Detect which cell encompasses the target text, then output its [X, Y] center coordinate. 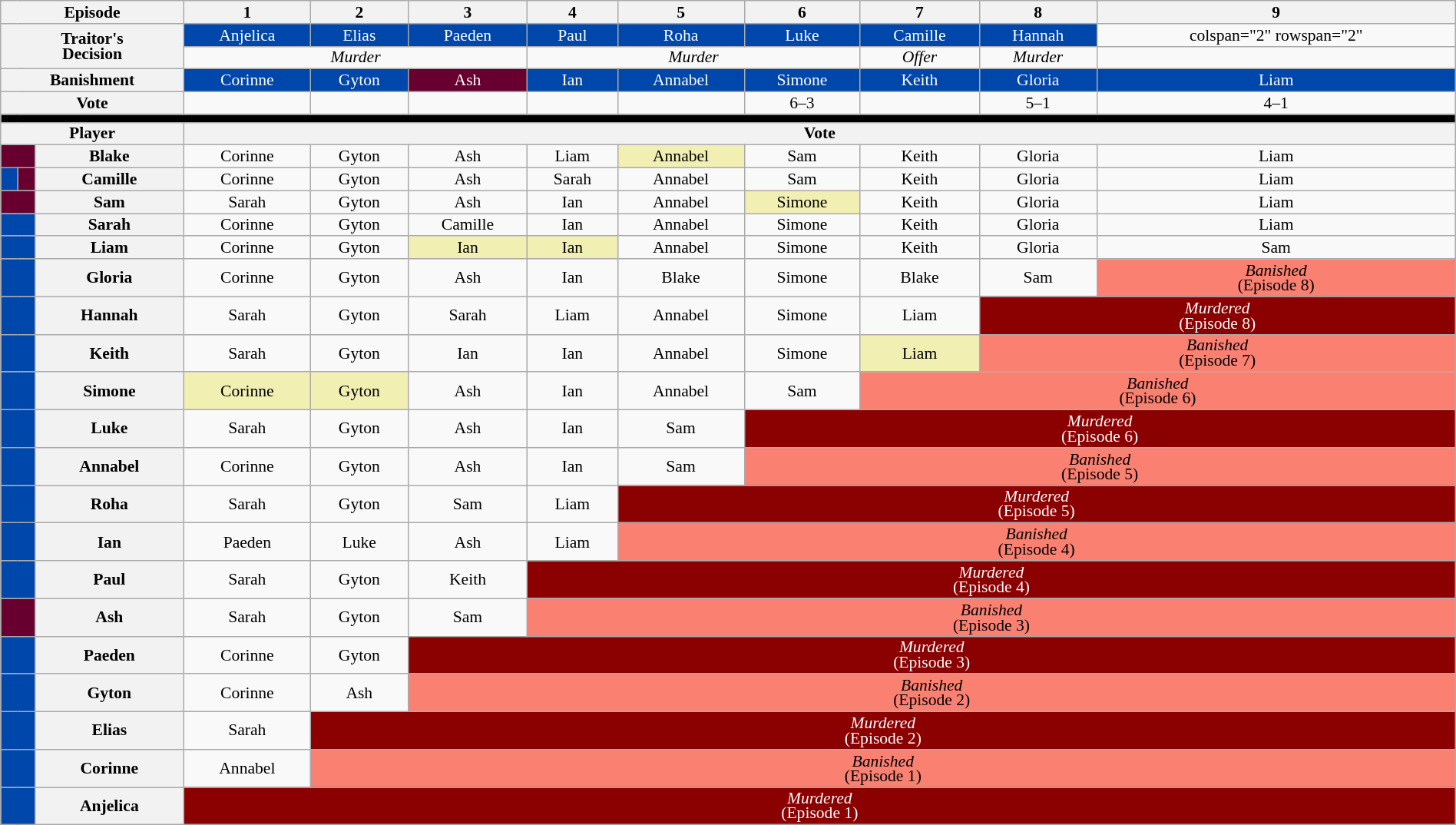
Episode [92, 12]
Traitor'sDecision [92, 46]
Banished (Episode 5) [1100, 467]
Murdered (Episode 5) [1037, 504]
Murdered (Episode 2) [883, 731]
Banished (Episode 2) [932, 693]
Banished (Episode 6) [1158, 392]
7 [920, 12]
Player [92, 134]
Murdered (Episode 1) [819, 807]
2 [359, 12]
Murdered (Episode 6) [1100, 429]
Murdered (Episode 4) [992, 579]
Banished (Episode 3) [992, 618]
3 [467, 12]
6 [802, 12]
Banished (Episode 8) [1276, 278]
colspan="2" rowspan="2" [1276, 35]
Banished (Episode 4) [1037, 542]
Murdered (Episode 8) [1217, 315]
Banished (Episode 1) [883, 768]
9 [1276, 12]
Banished (Episode 7) [1217, 353]
1 [247, 12]
6–3 [802, 104]
4–1 [1276, 104]
8 [1038, 12]
5 [680, 12]
4 [573, 12]
Banishment [92, 81]
Offer [920, 58]
Murdered (Episode 3) [932, 654]
5–1 [1038, 104]
